Detect which cell encompasses the target text, then output its [X, Y] center coordinate. 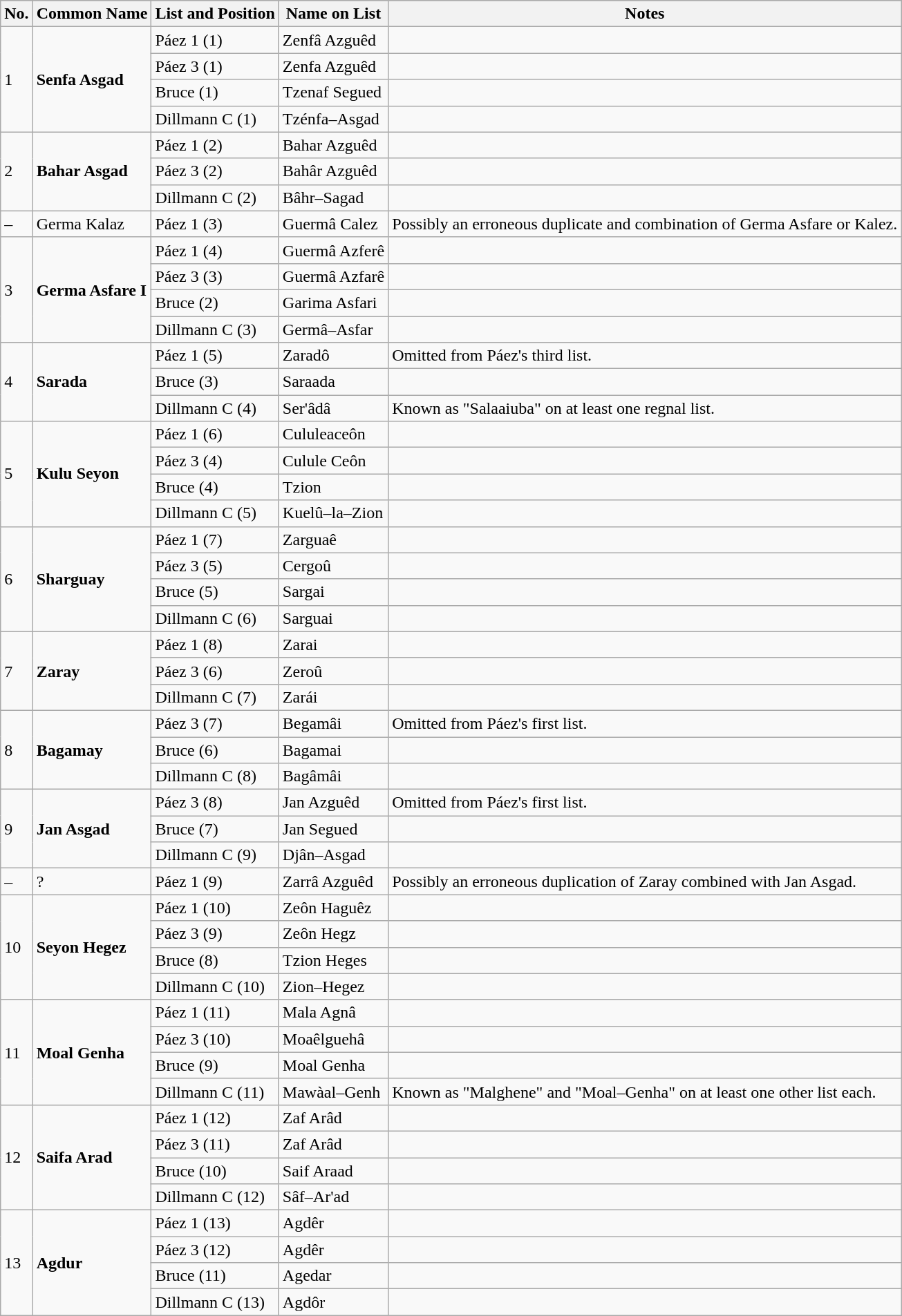
Tzion Heges [333, 960]
Bruce (3) [215, 382]
Zeôn Hegz [333, 934]
Sargai [333, 592]
Páez 1 (4) [215, 250]
Jan Azguêd [333, 803]
Zarguaê [333, 540]
Dillmann C (1) [215, 119]
Páez 3 (11) [215, 1144]
Jan Segued [333, 829]
Known as "Salaaiuba" on at least one regnal list. [645, 408]
Sâf–Ar'ad [333, 1197]
Páez 1 (10) [215, 908]
Bruce (8) [215, 960]
Dillmann C (8) [215, 776]
Páez 1 (1) [215, 40]
Dillmann C (10) [215, 986]
3 [17, 289]
Bruce (9) [215, 1065]
Páez 3 (4) [215, 461]
Guermâ Azferê [333, 250]
Dillmann C (13) [215, 1302]
Dillmann C (6) [215, 618]
Sarada [92, 382]
Páez 3 (7) [215, 723]
Tzénfa–Asgad [333, 119]
Guermâ Azfarê [333, 276]
Culule Ceôn [333, 461]
Possibly an erroneous duplication of Zaray combined with Jan Asgad. [645, 881]
5 [17, 474]
Páez 3 (5) [215, 566]
13 [17, 1263]
Bruce (5) [215, 592]
11 [17, 1052]
Dillmann C (9) [215, 855]
Zarai [333, 645]
Bahar Azguêd [333, 145]
Germa Asfare I [92, 289]
10 [17, 947]
Dillmann C (2) [215, 198]
Bagâmâi [333, 776]
Tzion [333, 487]
2 [17, 171]
Mala Agnâ [333, 1013]
1 [17, 79]
Tzenaf Segued [333, 93]
Saif Araad [333, 1171]
Dillmann C (11) [215, 1091]
Zarái [333, 697]
Páez 1 (8) [215, 645]
Páez 1 (3) [215, 224]
Moaêlguehâ [333, 1039]
Germa Kalaz [92, 224]
Bruce (6) [215, 750]
Germâ–Asfar [333, 330]
Djân–Asgad [333, 855]
Páez 3 (8) [215, 803]
Zaradô [333, 356]
Bahâr Azguêd [333, 171]
Saifa Arad [92, 1157]
Bahar Asgad [92, 171]
Páez 3 (6) [215, 671]
Páez 1 (9) [215, 881]
Bâhr–Sagad [333, 198]
8 [17, 750]
Possibly an erroneous duplicate and combination of Germa Asfare or Kalez. [645, 224]
Dillmann C (5) [215, 513]
Páez 1 (6) [215, 435]
Bagamai [333, 750]
Páez 3 (12) [215, 1250]
Páez 3 (9) [215, 934]
Páez 3 (2) [215, 171]
Dillmann C (4) [215, 408]
12 [17, 1157]
List and Position [215, 14]
Senfa Asgad [92, 79]
Zenfâ Azguêd [333, 40]
Páez 1 (7) [215, 540]
Mawàal–Genh [333, 1091]
Zion–Hegez [333, 986]
Agdur [92, 1263]
Zaray [92, 671]
Bruce (2) [215, 303]
Seyon Hegez [92, 947]
Saraada [333, 382]
Dillmann C (7) [215, 697]
Páez 3 (3) [215, 276]
9 [17, 829]
Zeôn Haguêz [333, 908]
Known as "Malghene" and "Moal–Genha" on at least one other list each. [645, 1091]
Guermâ Calez [333, 224]
Name on List [333, 14]
Cululeaceôn [333, 435]
Páez 1 (2) [215, 145]
Cergoû [333, 566]
Common Name [92, 14]
Zeroû [333, 671]
Notes [645, 14]
Zenfa Azguêd [333, 66]
Omitted from Páez's third list. [645, 356]
Kuelû–la–Zion [333, 513]
Páez 1 (12) [215, 1118]
? [92, 881]
Ser'âdâ [333, 408]
Zarrâ Azguêd [333, 881]
Kulu Seyon [92, 474]
Páez 3 (1) [215, 66]
Páez 1 (11) [215, 1013]
Dillmann C (3) [215, 330]
7 [17, 671]
No. [17, 14]
Agdôr [333, 1302]
Garima Asfari [333, 303]
Páez 1 (13) [215, 1223]
Bruce (10) [215, 1171]
Páez 3 (10) [215, 1039]
Jan Asgad [92, 829]
Agedar [333, 1276]
Bruce (1) [215, 93]
Bruce (4) [215, 487]
Bagamay [92, 750]
Páez 1 (5) [215, 356]
Sarguai [333, 618]
4 [17, 382]
6 [17, 579]
Bruce (11) [215, 1276]
Begamâi [333, 723]
Sharguay [92, 579]
Dillmann C (12) [215, 1197]
Bruce (7) [215, 829]
